From the cell containing the given text, extract its center point as (X, Y) coordinate. 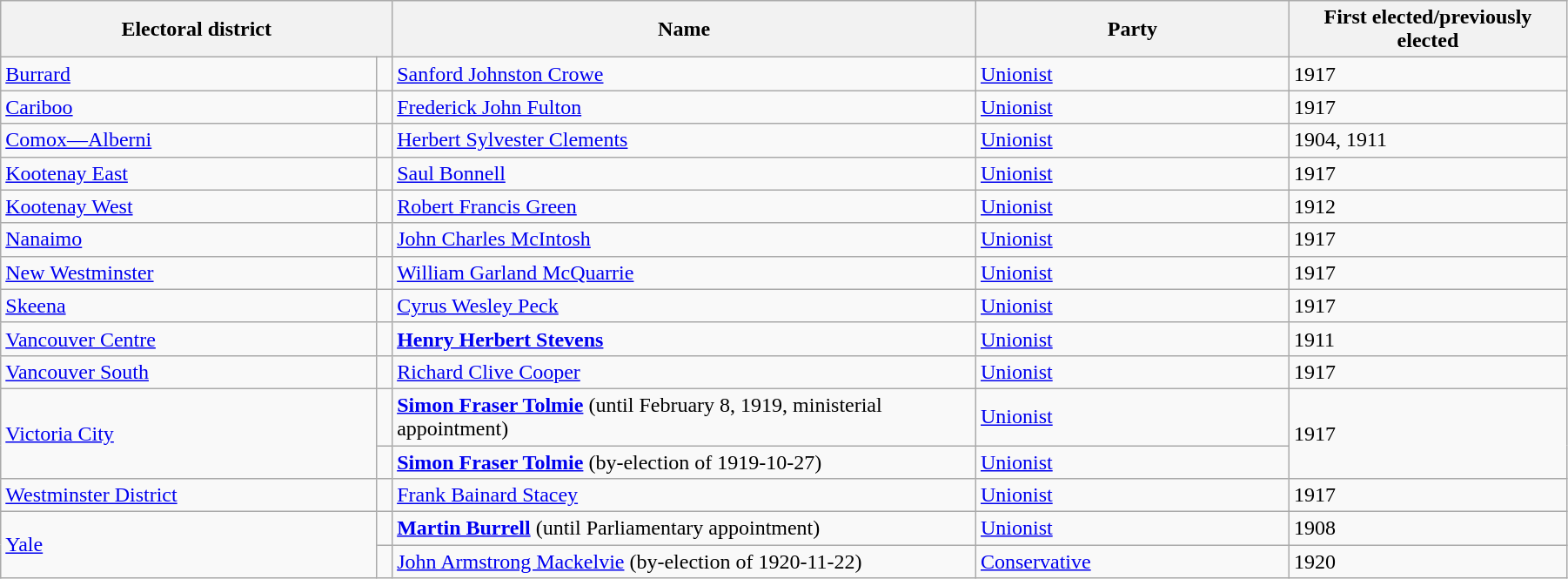
Cariboo (189, 107)
Electoral district (197, 30)
1920 (1427, 562)
Yale (189, 545)
Sanford Johnston Crowe (684, 74)
Nanaimo (189, 239)
Vancouver Centre (189, 339)
Comox—Alberni (189, 140)
Saul Bonnell (684, 173)
Skeena (189, 306)
Frank Bainard Stacey (684, 495)
1912 (1427, 206)
First elected/previously elected (1427, 30)
Simon Fraser Tolmie (until February 8, 1919, ministerial appointment) (684, 416)
Party (1132, 30)
Henry Herbert Stevens (684, 339)
Herbert Sylvester Clements (684, 140)
William Garland McQuarrie (684, 273)
1911 (1427, 339)
Simon Fraser Tolmie (by-election of 1919-10-27) (684, 462)
Westminster District (189, 495)
John Charles McIntosh (684, 239)
Robert Francis Green (684, 206)
1904, 1911 (1427, 140)
Kootenay West (189, 206)
Cyrus Wesley Peck (684, 306)
John Armstrong Mackelvie (by-election of 1920-11-22) (684, 562)
Martin Burrell (until Parliamentary appointment) (684, 529)
New Westminster (189, 273)
Richard Clive Cooper (684, 372)
Frederick John Fulton (684, 107)
Victoria City (189, 434)
Kootenay East (189, 173)
Conservative (1132, 562)
Name (684, 30)
1908 (1427, 529)
Vancouver South (189, 372)
Burrard (189, 74)
